Scan for the cell matching the given text and deliver its [x, y] coordinate at center. 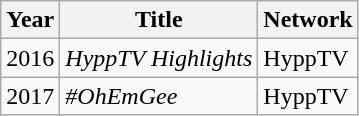
Network [308, 20]
2016 [30, 58]
2017 [30, 96]
Year [30, 20]
#OhEmGee [159, 96]
HyppTV Highlights [159, 58]
Title [159, 20]
